From the cell containing the given text, extract its center point as [x, y] coordinate. 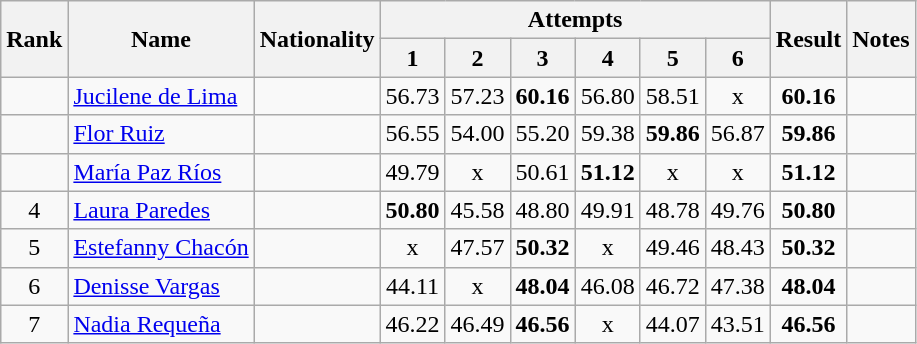
Jucilene de Lima [161, 96]
48.80 [542, 210]
57.23 [478, 96]
59.38 [608, 134]
44.07 [672, 324]
Rank [34, 39]
Name [161, 39]
Flor Ruiz [161, 134]
1 [412, 58]
46.22 [412, 324]
Nadia Requeña [161, 324]
58.51 [672, 96]
56.87 [738, 134]
Attempts [575, 20]
44.11 [412, 286]
56.80 [608, 96]
56.73 [412, 96]
55.20 [542, 134]
45.58 [478, 210]
49.46 [672, 248]
54.00 [478, 134]
3 [542, 58]
María Paz Ríos [161, 172]
56.55 [412, 134]
46.08 [608, 286]
46.49 [478, 324]
2 [478, 58]
50.61 [542, 172]
49.76 [738, 210]
48.43 [738, 248]
Denisse Vargas [161, 286]
Result [808, 39]
47.57 [478, 248]
Laura Paredes [161, 210]
48.78 [672, 210]
7 [34, 324]
49.79 [412, 172]
46.72 [672, 286]
47.38 [738, 286]
Nationality [317, 39]
Estefanny Chacón [161, 248]
43.51 [738, 324]
49.91 [608, 210]
Notes [881, 39]
